For the text-containing cell, return its midpoint in (x, y) coordinate format. 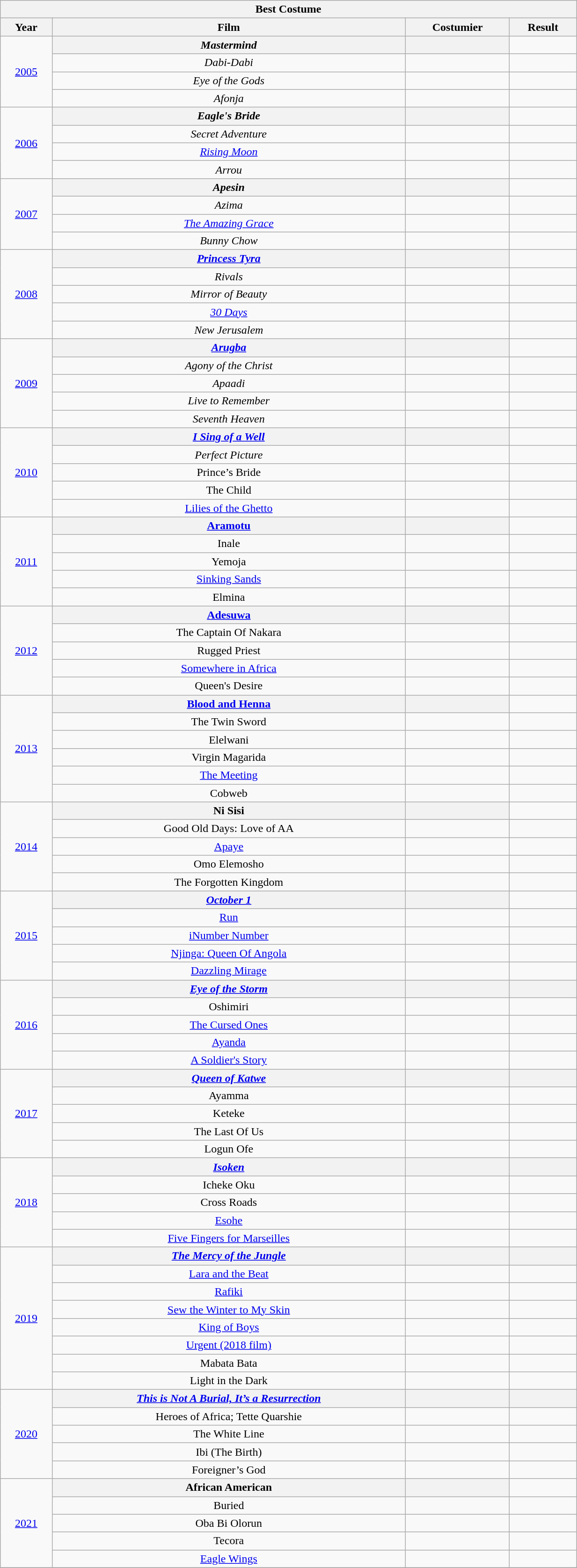
Rugged Priest (229, 650)
The Twin Sword (229, 722)
Ni Sisi (229, 811)
Cross Roads (229, 1203)
Urgent (2018 film) (229, 1345)
New Jerusalem (229, 330)
Film (229, 27)
2012 (26, 650)
Blood and Henna (229, 704)
Queen of Katwe (229, 1078)
King of Boys (229, 1327)
Heroes of Africa; Tette Quarshie (229, 1416)
2008 (26, 294)
Mabata Bata (229, 1363)
October 1 (229, 900)
Sew the Winter to My Skin (229, 1309)
Rafiki (229, 1291)
Icheke Oku (229, 1185)
Rivals (229, 277)
Foreigner’s God (229, 1470)
Seventh Heaven (229, 419)
2011 (26, 562)
Run (229, 918)
Oba Bi Olorun (229, 1523)
Eye of the Gods (229, 80)
Perfect Picture (229, 454)
2019 (26, 1318)
Adesuwa (229, 615)
Logun Ofe (229, 1149)
Lara and the Beat (229, 1274)
2020 (26, 1434)
iNumber Number (229, 935)
Virgin Magarida (229, 757)
Isoken (229, 1167)
Ayamma (229, 1096)
Cobweb (229, 793)
2005 (26, 72)
The Captain Of Nakara (229, 633)
A Soldier's Story (229, 1060)
The Meeting (229, 775)
2018 (26, 1203)
Keteke (229, 1114)
Best Costume (288, 9)
Mirror of Beauty (229, 294)
Inale (229, 544)
Year (26, 27)
Eagle Wings (229, 1559)
Bunny Chow (229, 241)
Live to Remember (229, 401)
The Child (229, 490)
Queen's Desire (229, 686)
Dazzling Mirage (229, 971)
2015 (26, 935)
Eye of the Storm (229, 989)
Njinga: Queen Of Angola (229, 953)
Arugba (229, 348)
Oshimiri (229, 1006)
The Amazing Grace (229, 223)
Elelwani (229, 739)
The Forgotten Kingdom (229, 882)
Arrou (229, 169)
Buried (229, 1505)
30 Days (229, 312)
The Last Of Us (229, 1131)
The White Line (229, 1434)
Sinking Sands (229, 579)
2009 (26, 383)
Esohe (229, 1220)
Omo Elemosho (229, 864)
Apesin (229, 187)
Ibi (The Birth) (229, 1452)
Afonja (229, 98)
This is Not A Burial, It’s a Resurrection (229, 1399)
Agony of the Christ (229, 365)
Yemoja (229, 562)
Five Fingers for Marseilles (229, 1238)
Eagle's Bride (229, 116)
Result (543, 27)
Dabi-Dabi (229, 63)
2021 (26, 1523)
Good Old Days: Love of AA (229, 829)
2006 (26, 143)
The Cursed Ones (229, 1024)
2007 (26, 214)
Somewhere in Africa (229, 668)
Lilies of the Ghetto (229, 508)
The Mercy of the Jungle (229, 1256)
Aramotu (229, 526)
Princess Tyra (229, 259)
African American (229, 1488)
Ayanda (229, 1042)
Apaadi (229, 383)
2010 (26, 472)
Secret Adventure (229, 134)
I Sing of a Well (229, 437)
2017 (26, 1113)
Elmina (229, 597)
Azima (229, 205)
Mastermind (229, 45)
2014 (26, 846)
Rising Moon (229, 152)
2013 (26, 748)
Light in the Dark (229, 1381)
Prince’s Bride (229, 472)
Costumier (458, 27)
2016 (26, 1024)
Tecora (229, 1541)
Apaye (229, 846)
